Detect which cell encompasses the target text, then output its [X, Y] center coordinate. 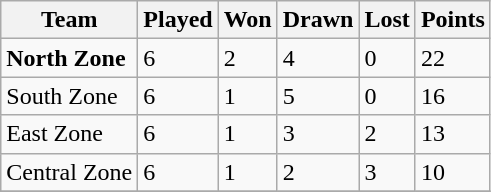
Points [452, 20]
4 [318, 58]
Won [248, 20]
13 [452, 134]
Central Zone [70, 172]
Played [178, 20]
22 [452, 58]
5 [318, 96]
Lost [387, 20]
10 [452, 172]
Team [70, 20]
South Zone [70, 96]
16 [452, 96]
Drawn [318, 20]
East Zone [70, 134]
North Zone [70, 58]
